Return (x, y) of the center of cell containing provided text 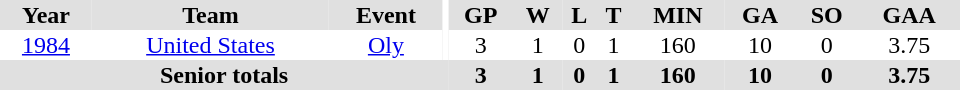
GP (480, 15)
Event (386, 15)
SO (826, 15)
Year (46, 15)
Team (210, 15)
1984 (46, 45)
W (538, 15)
GA (760, 15)
Senior totals (224, 75)
T (613, 15)
L (579, 15)
Oly (386, 45)
MIN (678, 15)
United States (210, 45)
GAA (909, 15)
